Find where the given text appears and provide that cell's center as (X, Y) coordinate. 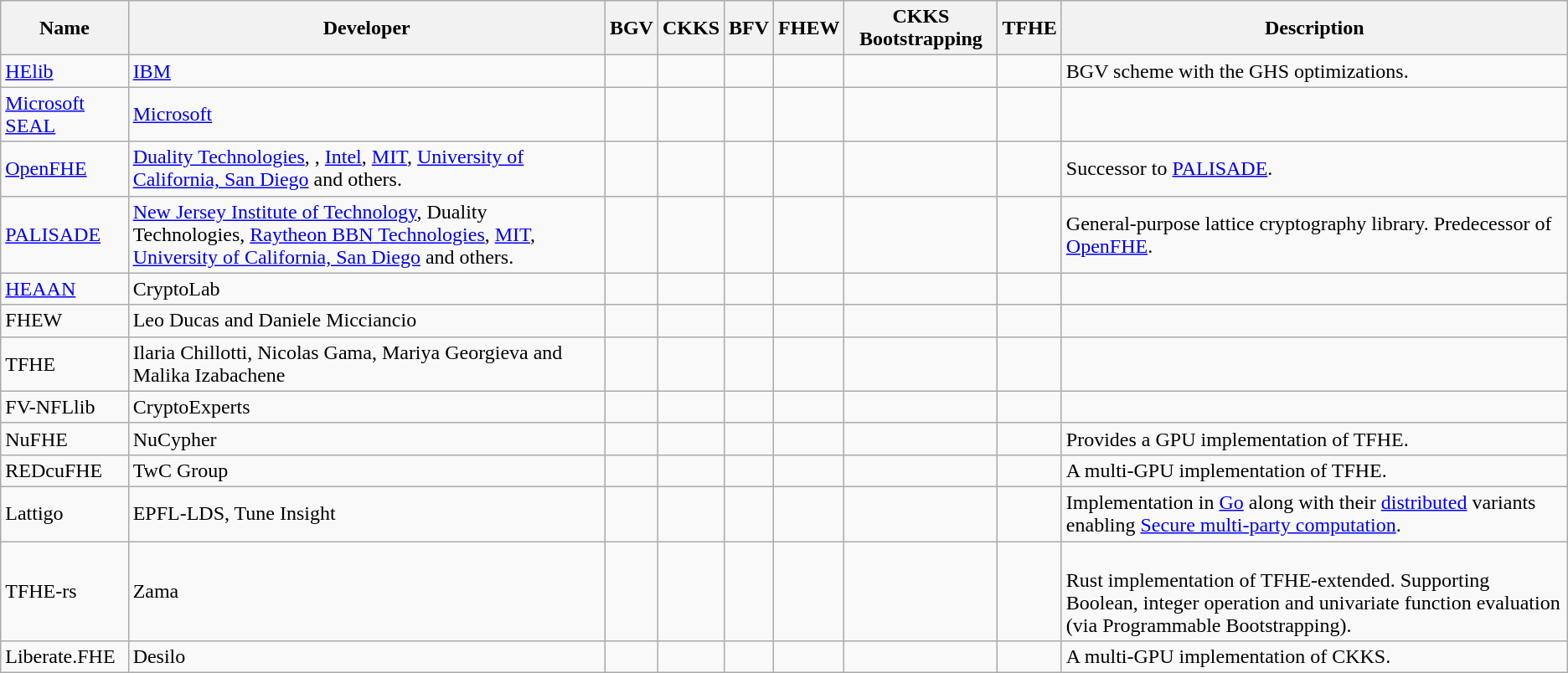
Developer (367, 28)
TwC Group (367, 470)
Leo Ducas and Daniele Micciancio (367, 321)
FV-NFLlib (64, 407)
CryptoExperts (367, 407)
EPFL-LDS, Tune Insight (367, 514)
Provides a GPU implementation of TFHE. (1314, 439)
Ilaria Chillotti, Nicolas Gama, Mariya Georgieva and Malika Izabachene (367, 363)
IBM (367, 71)
Zama (367, 591)
TFHE-rs (64, 591)
Implementation in Go along with their distributed variants enabling Secure multi-party computation. (1314, 514)
REDcuFHE (64, 470)
Liberate.FHE (64, 657)
Lattigo (64, 514)
Name (64, 28)
NuCypher (367, 439)
New Jersey Institute of Technology, Duality Technologies, Raytheon BBN Technologies, MIT, University of California, San Diego and others. (367, 234)
Description (1314, 28)
CKKS Bootstrapping (921, 28)
HElib (64, 71)
Successor to PALISADE. (1314, 169)
A multi-GPU implementation of TFHE. (1314, 470)
A multi-GPU implementation of CKKS. (1314, 657)
PALISADE (64, 234)
Microsoft SEAL (64, 114)
BFV (749, 28)
General-purpose lattice cryptography library. Predecessor of OpenFHE. (1314, 234)
Rust implementation of TFHE-extended. Supporting Boolean, integer operation and univariate function evaluation (via Programmable Bootstrapping). (1314, 591)
CryptoLab (367, 289)
CKKS (690, 28)
BGV (632, 28)
Duality Technologies, , Intel, MIT, University of California, San Diego and others. (367, 169)
NuFHE (64, 439)
BGV scheme with the GHS optimizations. (1314, 71)
Microsoft (367, 114)
OpenFHE (64, 169)
HEAAN (64, 289)
Desilo (367, 657)
